Capture the cell that displays the provided text and extract its [x, y] central coordinate. 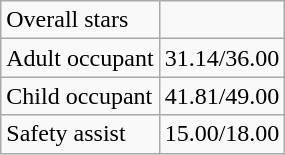
41.81/49.00 [222, 96]
Adult occupant [80, 58]
Safety assist [80, 134]
Overall stars [80, 20]
31.14/36.00 [222, 58]
Child occupant [80, 96]
15.00/18.00 [222, 134]
